Output the (X, Y) coordinate of the center of the cell containing the given text.  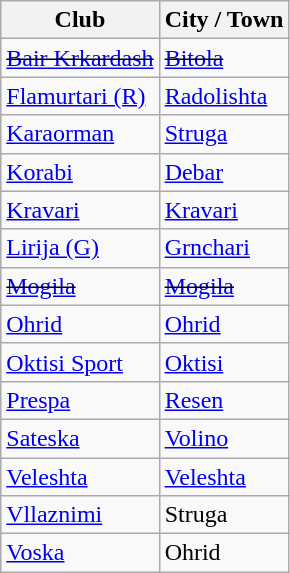
Lirija (G) (80, 248)
Oktisi Sport (80, 362)
Karaorman (80, 134)
Volino (224, 438)
Sateska (80, 438)
Debar (224, 172)
Grnchari (224, 248)
Prespa (80, 400)
City / Town (224, 20)
Resen (224, 400)
Bair Krkardash (80, 58)
Oktisi (224, 362)
Voska (80, 553)
Vllaznimi (80, 515)
Flamurtari (R) (80, 96)
Bitola (224, 58)
Radolishta (224, 96)
Club (80, 20)
Korabi (80, 172)
